Output the (x, y) coordinate of the center of the cell containing the given text.  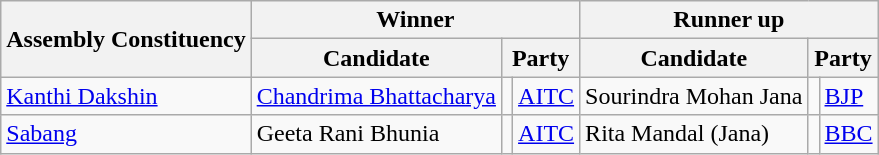
Sabang (126, 134)
BJP (848, 96)
Sourindra Mohan Jana (694, 96)
Geeta Rani Bhunia (376, 134)
BBC (848, 134)
Kanthi Dakshin (126, 96)
Chandrima Bhattacharya (376, 96)
Assembly Constituency (126, 39)
Winner (415, 20)
Rita Mandal (Jana) (694, 134)
Runner up (729, 20)
